Identify which cell holds the provided text, then report its (X, Y) central coordinate. 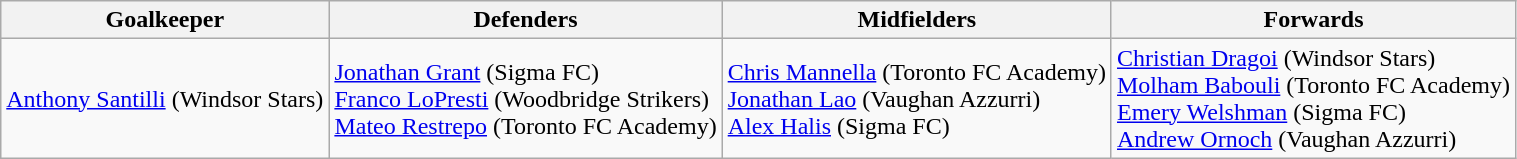
Midfielders (916, 20)
Jonathan Grant (Sigma FC)Franco LoPresti (Woodbridge Strikers)Mateo Restrepo (Toronto FC Academy) (526, 98)
Goalkeeper (165, 20)
Anthony Santilli (Windsor Stars) (165, 98)
Christian Dragoi (Windsor Stars)Molham Babouli (Toronto FC Academy)Emery Welshman (Sigma FC)Andrew Ornoch (Vaughan Azzurri) (1313, 98)
Defenders (526, 20)
Forwards (1313, 20)
Chris Mannella (Toronto FC Academy)Jonathan Lao (Vaughan Azzurri)Alex Halis (Sigma FC) (916, 98)
